For the text-containing cell, return its midpoint in (X, Y) coordinate format. 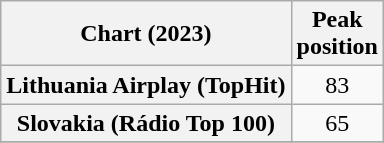
Slovakia (Rádio Top 100) (146, 123)
65 (337, 123)
Peakposition (337, 34)
Chart (2023) (146, 34)
83 (337, 85)
Lithuania Airplay (TopHit) (146, 85)
